Return [x, y] of the center of cell containing provided text 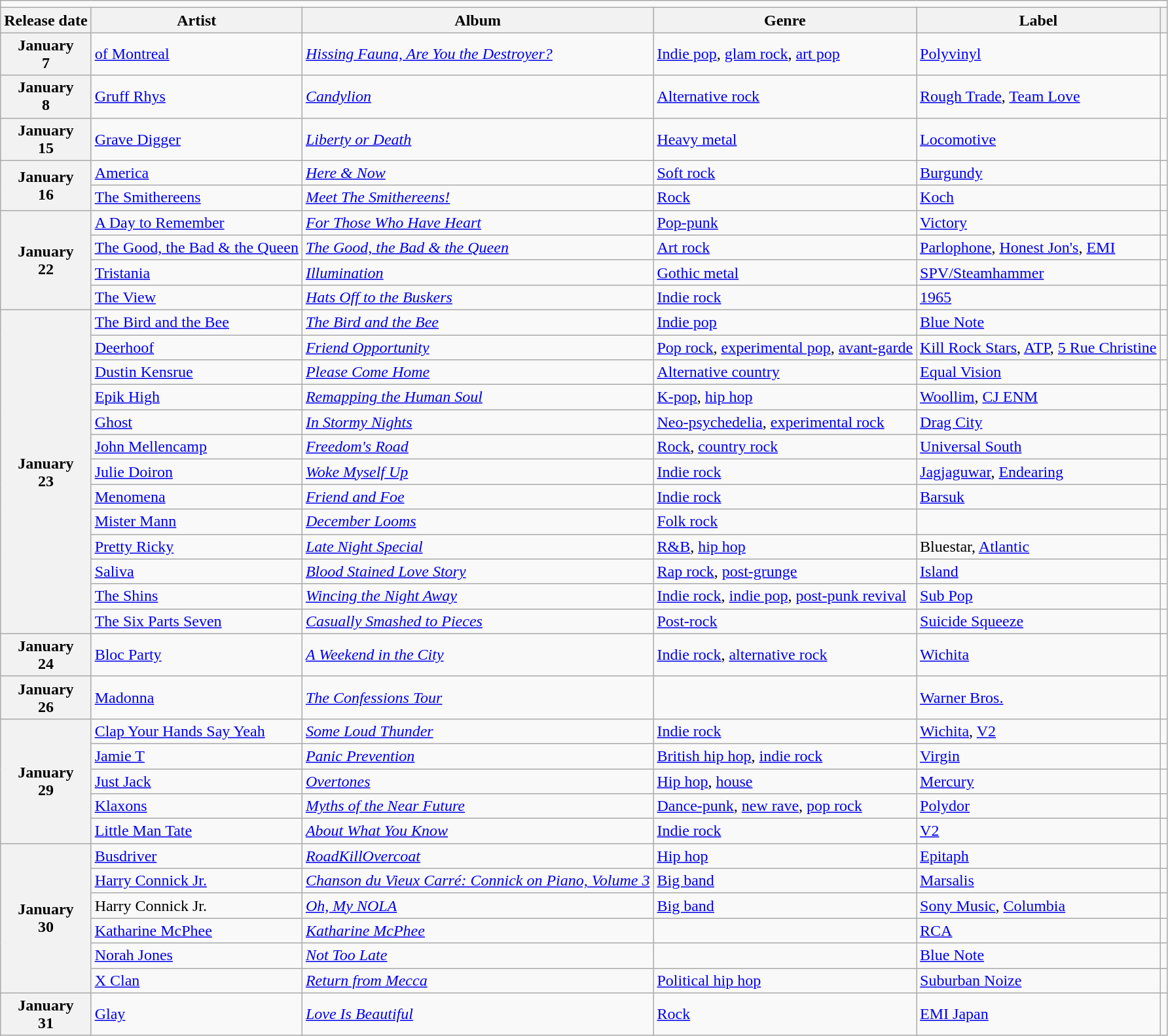
Rock, country rock [785, 447]
Mister Mann [196, 522]
January16 [46, 185]
Sub Pop [1038, 596]
In Stormy Nights [478, 422]
Koch [1038, 198]
R&B, hip hop [785, 546]
A Weekend in the City [478, 654]
Friend and Foe [478, 497]
For Those Who Have Heart [478, 223]
Genre [785, 20]
Rough Trade, Team Love [1038, 97]
Here & Now [478, 173]
Barsuk [1038, 497]
Pop-punk [785, 223]
Drag City [1038, 422]
Dustin Kensrue [196, 372]
Liberty or Death [478, 139]
The View [196, 297]
Kill Rock Stars, ATP, 5 Rue Christine [1038, 348]
Clap Your Hands Say Yeah [196, 731]
Locomotive [1038, 139]
January29 [46, 781]
Julie Doiron [196, 472]
Hip hop, house [785, 781]
Some Loud Thunder [478, 731]
Glay [196, 1014]
Wichita [1038, 654]
Dance-punk, new rave, pop rock [785, 806]
1965 [1038, 297]
Marsalis [1038, 881]
Political hip hop [785, 980]
Indie pop [785, 322]
Art rock [785, 247]
Klaxons [196, 806]
X Clan [196, 980]
Post-rock [785, 621]
Parlophone, Honest Jon's, EMI [1038, 247]
Universal South [1038, 447]
Friend Opportunity [478, 348]
Candylion [478, 97]
Equal Vision [1038, 372]
Casually Smashed to Pieces [478, 621]
Wichita, V2 [1038, 731]
Overtones [478, 781]
January8 [46, 97]
Indie rock, indie pop, post-punk revival [785, 596]
Suicide Squeeze [1038, 621]
Woke Myself Up [478, 472]
The Smithereens [196, 198]
January7 [46, 54]
Remapping the Human Soul [478, 397]
The Confessions Tour [478, 698]
Indie pop, glam rock, art pop [785, 54]
Pretty Ricky [196, 546]
Little Man Tate [196, 831]
Burgundy [1038, 173]
Blood Stained Love Story [478, 571]
December Looms [478, 522]
January23 [46, 471]
Busdriver [196, 856]
Freedom's Road [478, 447]
Rap rock, post-grunge [785, 571]
Gothic metal [785, 272]
Myths of the Near Future [478, 806]
K-pop, hip hop [785, 397]
Sony Music, Columbia [1038, 906]
John Mellencamp [196, 447]
Panic Prevention [478, 756]
Return from Mecca [478, 980]
Tristania [196, 272]
Jamie T [196, 756]
Island [1038, 571]
Late Night Special [478, 546]
Oh, My NOLA [478, 906]
A Day to Remember [196, 223]
January26 [46, 698]
Release date [46, 20]
Alternative rock [785, 97]
Hats Off to the Buskers [478, 297]
Illumination [478, 272]
Bloc Party [196, 654]
Grave Digger [196, 139]
Victory [1038, 223]
Pop rock, experimental pop, avant-garde [785, 348]
Indie rock, alternative rock [785, 654]
Jagjaguwar, Endearing [1038, 472]
Hip hop [785, 856]
Not Too Late [478, 956]
Chanson du Vieux Carré: Connick on Piano, Volume 3 [478, 881]
Ghost [196, 422]
Folk rock [785, 522]
The Shins [196, 596]
Virgin [1038, 756]
Please Come Home [478, 372]
Heavy metal [785, 139]
Warner Bros. [1038, 698]
January31 [46, 1014]
Just Jack [196, 781]
Saliva [196, 571]
Polyvinyl [1038, 54]
Polydor [1038, 806]
Madonna [196, 698]
Artist [196, 20]
Epitaph [1038, 856]
Gruff Rhys [196, 97]
Neo-psychedelia, experimental rock [785, 422]
SPV/Steamhammer [1038, 272]
of Montreal [196, 54]
Love Is Beautiful [478, 1014]
Mercury [1038, 781]
Alternative country [785, 372]
January22 [46, 260]
January15 [46, 139]
EMI Japan [1038, 1014]
January24 [46, 654]
Menomena [196, 497]
Deerhoof [196, 348]
Norah Jones [196, 956]
Suburban Noize [1038, 980]
RoadKillOvercoat [478, 856]
The Six Parts Seven [196, 621]
V2 [1038, 831]
Bluestar, Atlantic [1038, 546]
About What You Know [478, 831]
Meet The Smithereens! [478, 198]
RCA [1038, 931]
America [196, 173]
January30 [46, 918]
Album [478, 20]
Woollim, CJ ENM [1038, 397]
Epik High [196, 397]
Label [1038, 20]
British hip hop, indie rock [785, 756]
Wincing the Night Away [478, 596]
Hissing Fauna, Are You the Destroyer? [478, 54]
Soft rock [785, 173]
